Scan for the cell matching the given text and deliver its (X, Y) coordinate at center. 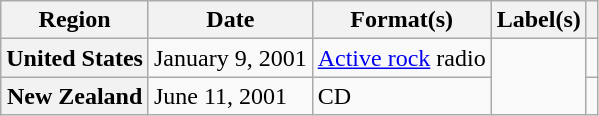
United States (75, 58)
Date (230, 20)
January 9, 2001 (230, 58)
Format(s) (402, 20)
Region (75, 20)
Active rock radio (402, 58)
CD (402, 96)
Label(s) (538, 20)
June 11, 2001 (230, 96)
New Zealand (75, 96)
